From the cell containing the given text, extract its center point as (X, Y) coordinate. 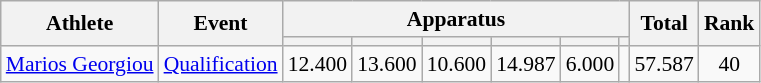
14.987 (526, 64)
10.600 (456, 64)
57.587 (664, 64)
Rank (730, 24)
6.000 (590, 64)
Apparatus (456, 19)
Total (664, 24)
Event (221, 24)
Athlete (80, 24)
Marios Georgiou (80, 64)
12.400 (318, 64)
Qualification (221, 64)
40 (730, 64)
13.600 (386, 64)
